Search for the cell housing the specified text and yield its (X, Y) center coordinate. 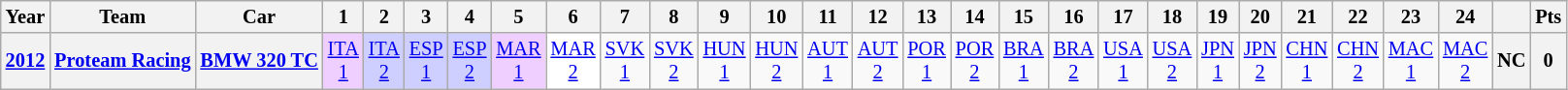
JPN1 (1218, 61)
AUT2 (878, 61)
4 (470, 16)
NC (1512, 61)
Pts (1549, 16)
11 (828, 16)
CHN2 (1358, 61)
0 (1549, 61)
BRA1 (1024, 61)
9 (725, 16)
ITA2 (384, 61)
8 (673, 16)
19 (1218, 16)
2012 (25, 61)
USA1 (1123, 61)
HUN2 (776, 61)
SVK2 (673, 61)
ITA1 (343, 61)
ESP1 (427, 61)
BRA2 (1074, 61)
2 (384, 16)
Team (122, 16)
JPN2 (1260, 61)
7 (625, 16)
1 (343, 16)
POR2 (974, 61)
Car (258, 16)
3 (427, 16)
13 (926, 16)
17 (1123, 16)
10 (776, 16)
5 (518, 16)
MAC2 (1465, 61)
21 (1306, 16)
MAR2 (572, 61)
HUN1 (725, 61)
6 (572, 16)
12 (878, 16)
14 (974, 16)
SVK1 (625, 61)
CHN1 (1306, 61)
AUT1 (828, 61)
USA2 (1172, 61)
15 (1024, 16)
18 (1172, 16)
23 (1411, 16)
20 (1260, 16)
24 (1465, 16)
Proteam Racing (122, 61)
MAR1 (518, 61)
ESP2 (470, 61)
POR1 (926, 61)
Year (25, 16)
BMW 320 TC (258, 61)
16 (1074, 16)
MAC1 (1411, 61)
22 (1358, 16)
